Find where the given text appears and provide that cell's center as [X, Y] coordinate. 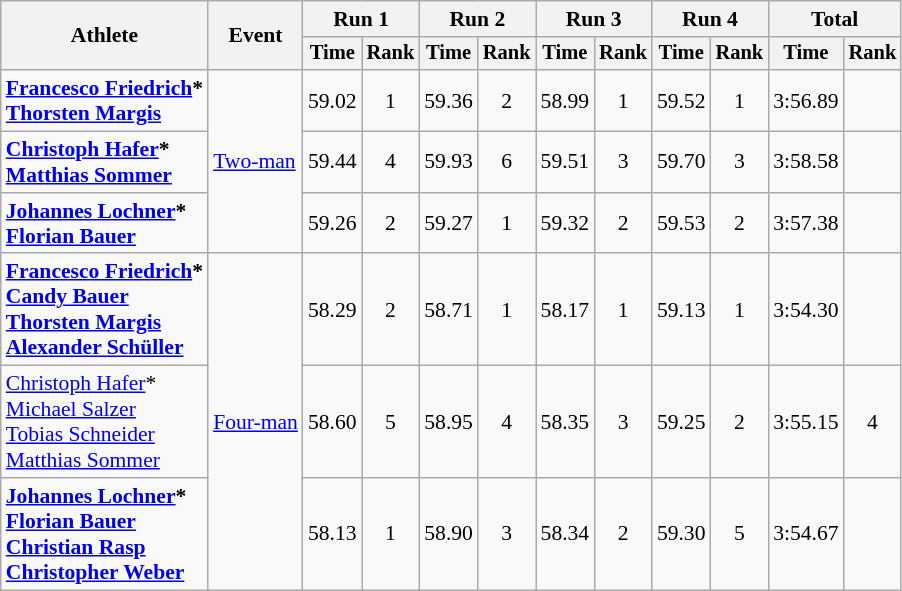
59.30 [682, 534]
59.52 [682, 100]
58.95 [448, 422]
59.25 [682, 422]
3:55.15 [806, 422]
58.34 [566, 534]
59.26 [332, 224]
3:57.38 [806, 224]
59.27 [448, 224]
58.29 [332, 310]
59.32 [566, 224]
Christoph Hafer*Matthias Sommer [104, 162]
Event [256, 36]
58.13 [332, 534]
59.02 [332, 100]
Run 1 [361, 19]
Athlete [104, 36]
59.53 [682, 224]
Total [834, 19]
Christoph Hafer*Michael SalzerTobias SchneiderMatthias Sommer [104, 422]
Francesco Friedrich*Candy BauerThorsten MargisAlexander Schüller [104, 310]
Four-man [256, 422]
59.70 [682, 162]
3:54.30 [806, 310]
59.13 [682, 310]
58.35 [566, 422]
59.36 [448, 100]
Johannes Lochner*Florian BauerChristian RaspChristopher Weber [104, 534]
Run 2 [477, 19]
3:56.89 [806, 100]
Two-man [256, 162]
59.93 [448, 162]
58.90 [448, 534]
6 [507, 162]
58.99 [566, 100]
3:54.67 [806, 534]
58.17 [566, 310]
Run 3 [594, 19]
58.60 [332, 422]
Run 4 [710, 19]
59.44 [332, 162]
Johannes Lochner*Florian Bauer [104, 224]
3:58.58 [806, 162]
Francesco Friedrich*Thorsten Margis [104, 100]
59.51 [566, 162]
58.71 [448, 310]
